Detect which cell encompasses the target text, then output its [x, y] center coordinate. 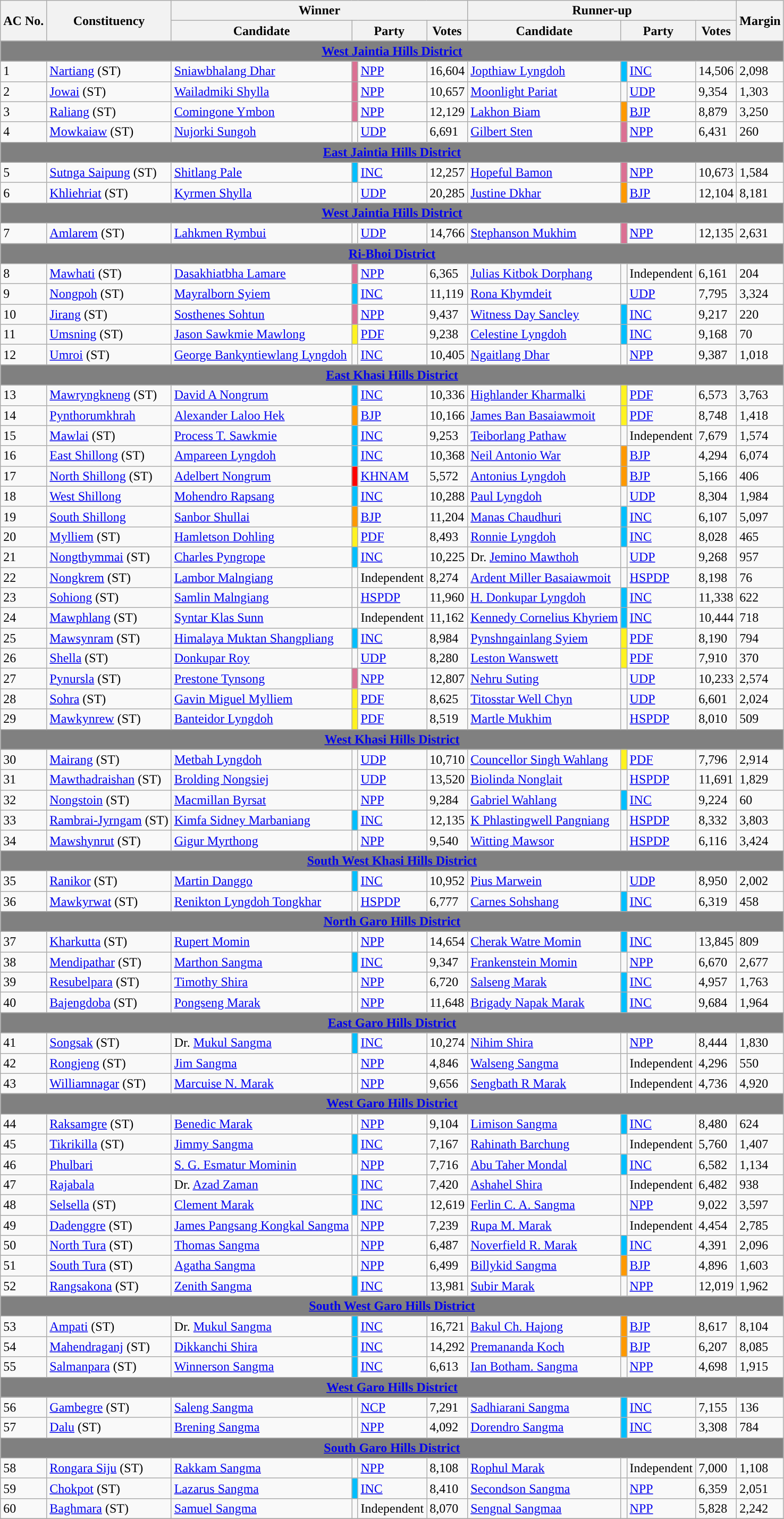
Charles Pyngrope [262, 557]
Biolinda Nonglait [544, 780]
Jason Sawkmie Mawlong [262, 335]
1,915 [760, 1367]
Chokpot (ST) [109, 1488]
East Shillong (ST) [109, 456]
6,582 [716, 1164]
6,107 [716, 516]
10,405 [448, 355]
Ashahel Shira [544, 1184]
Lahkmen Rymbui [262, 233]
55 [23, 1367]
6,074 [760, 456]
Salseng Marak [544, 982]
2 [23, 91]
Alexander Laloo Hek [262, 415]
Mahendraganj (ST) [109, 1347]
9,022 [716, 1205]
11 [23, 335]
4,957 [716, 982]
NCP [392, 1407]
1,108 [760, 1468]
9,540 [448, 840]
Rophul Marak [544, 1468]
North Tura (ST) [109, 1246]
32 [23, 800]
19 [23, 516]
Julias Kitbok Dorphang [544, 274]
2,098 [760, 71]
Neil Antonio War [544, 456]
Prestone Tynsong [262, 679]
6,319 [716, 902]
Jowai (ST) [109, 91]
6,670 [716, 962]
Sohra (ST) [109, 699]
42 [23, 1063]
11,204 [448, 516]
Gabriel Wahlang [544, 800]
Mawhati (ST) [109, 274]
5,828 [716, 1508]
AC No. [23, 21]
6,161 [716, 274]
Sniawbhalang Dhar [262, 71]
Nujorki Sungoh [262, 132]
8,304 [716, 496]
Sanbor Shullai [262, 516]
Jirang (ST) [109, 314]
Constituency [109, 21]
8,028 [716, 537]
14,654 [448, 942]
8,070 [448, 1508]
7,291 [448, 1407]
Cherak Watre Momin [544, 942]
4,391 [716, 1246]
8,104 [760, 1326]
2,002 [760, 881]
Secondson Sangma [544, 1488]
Mawphlang (ST) [109, 618]
3,324 [760, 294]
Sengnal Sangmaa [544, 1508]
29 [23, 719]
9,253 [448, 436]
10,288 [448, 496]
Carnes Sohshang [544, 902]
9,354 [716, 91]
7 [23, 233]
Nehru Suting [544, 679]
Kyrmen Shylla [262, 193]
Rupa M. Marak [544, 1225]
Himalaya Muktan Shangpliang [262, 638]
8,480 [716, 1124]
S. G. Esmatur Mominin [262, 1164]
Banteidor Lyngdoh [262, 719]
3,424 [760, 840]
Dr. Azad Zaman [262, 1184]
10,673 [716, 172]
1 [23, 71]
Comingone Ymbon [262, 112]
Bajengdoba (ST) [109, 1003]
14,766 [448, 233]
Shella (ST) [109, 658]
Songsak (ST) [109, 1043]
7,795 [716, 294]
Jopthiaw Lyngdoh [544, 71]
Abu Taher Mondal [544, 1164]
18 [23, 496]
54 [23, 1347]
Metbah Lyngdoh [262, 759]
KHNAM [392, 476]
40 [23, 1003]
10,952 [448, 881]
Billykid Sangma [544, 1266]
9,656 [448, 1083]
8,280 [448, 658]
41 [23, 1043]
Winner [319, 11]
Rajabala [109, 1184]
Resubelpara (ST) [109, 982]
Thomas Sangma [262, 1246]
76 [760, 577]
David A Nongrum [262, 395]
23 [23, 598]
7,167 [448, 1144]
8,332 [716, 820]
260 [760, 132]
13,520 [448, 780]
Martle Mukhim [544, 719]
Jim Sangma [262, 1063]
20 [23, 537]
20,285 [448, 193]
Frankenstein Momin [544, 962]
1,134 [760, 1164]
Mawryngkneng (ST) [109, 395]
Celestine Lyngdoh [544, 335]
70 [760, 335]
1,407 [760, 1144]
11,162 [448, 618]
10,225 [448, 557]
1,418 [760, 415]
Teiborlang Pathaw [544, 436]
Phulbari [109, 1164]
550 [760, 1063]
16 [23, 456]
12,619 [448, 1205]
16,721 [448, 1326]
Councellor Singh Wahlang [544, 759]
26 [23, 658]
Rangsakona (ST) [109, 1286]
6,116 [716, 840]
8,108 [448, 1468]
Salmanpara (ST) [109, 1367]
Wailadmiki Shylla [262, 91]
Clement Marak [262, 1205]
6,691 [448, 132]
Witness Day Sancley [544, 314]
39 [23, 982]
Margin [760, 21]
Premananda Koch [544, 1347]
4,296 [716, 1063]
10,274 [448, 1043]
4,736 [716, 1083]
Ampareen Lyngdoh [262, 456]
Samlin Malngiang [262, 598]
Saleng Sangma [262, 1407]
Stephanson Mukhim [544, 233]
5 [23, 172]
56 [23, 1407]
6,573 [716, 395]
6,720 [448, 982]
Mendipathar (ST) [109, 962]
Pynthorumkhrah [109, 415]
7,679 [716, 436]
1,303 [760, 91]
10,336 [448, 395]
1,984 [760, 496]
8,010 [716, 719]
Williamnagar (ST) [109, 1083]
14,506 [716, 71]
Zenith Sangma [262, 1286]
220 [760, 314]
Winnerson Sangma [262, 1367]
West Khasi Hills District [392, 739]
Lambor Malngiang [262, 577]
8,748 [716, 415]
7,420 [448, 1184]
9,217 [716, 314]
204 [760, 274]
George Bankyntiewlang Lyngdoh [262, 355]
718 [760, 618]
Dalu (ST) [109, 1428]
Dasakhiatbha Lamare [262, 274]
49 [23, 1225]
10,710 [448, 759]
Mawthadraishan (ST) [109, 780]
8,519 [448, 719]
7,796 [716, 759]
58 [23, 1468]
10,657 [448, 91]
Mairang (ST) [109, 759]
33 [23, 820]
9,168 [716, 335]
938 [760, 1184]
Rongjeng (ST) [109, 1063]
H. Donkupar Lyngdoh [544, 598]
6,359 [716, 1488]
52 [23, 1286]
5,760 [716, 1144]
Rahinath Barchung [544, 1144]
Rambrai-Jyrngam (ST) [109, 820]
11,691 [716, 780]
Mylliem (ST) [109, 537]
South Shillong [109, 516]
Khliehriat (ST) [109, 193]
46 [23, 1164]
24 [23, 618]
North Garo Hills District [392, 922]
Bakul Ch. Hajong [544, 1326]
Sutnga Saipung (ST) [109, 172]
Brigady Napak Marak [544, 1003]
784 [760, 1428]
22 [23, 577]
25 [23, 638]
Gambegre (ST) [109, 1407]
50 [23, 1246]
465 [760, 537]
8,181 [760, 193]
59 [23, 1488]
Mawshynrut (ST) [109, 840]
Samuel Sangma [262, 1508]
6,365 [448, 274]
Antonius Lyngdoh [544, 476]
7,910 [716, 658]
Limison Sangma [544, 1124]
9 [23, 294]
4,294 [716, 456]
2,024 [760, 699]
9,238 [448, 335]
45 [23, 1144]
3 [23, 112]
Marthon Sangma [262, 962]
8,085 [760, 1347]
53 [23, 1326]
8,984 [448, 638]
Leston Wanswett [544, 658]
Hopeful Bamon [544, 172]
Jimmy Sangma [262, 1144]
8,879 [716, 112]
Ardent Miller Basaiawmoit [544, 577]
East Jaintia Hills District [392, 152]
6,499 [448, 1266]
8,198 [716, 577]
406 [760, 476]
Titosstar Well Chyn [544, 699]
Mohendro Rapsang [262, 496]
10 [23, 314]
12,257 [448, 172]
Gavin Miguel Mylliem [262, 699]
Umsning (ST) [109, 335]
Nongstoin (ST) [109, 800]
1,964 [760, 1003]
9,268 [716, 557]
Ri-Bhoi District [392, 254]
2,785 [760, 1225]
6,431 [716, 132]
North Shillong (ST) [109, 476]
Kennedy Cornelius Khyriem [544, 618]
Ranikor (ST) [109, 881]
13,845 [716, 942]
Sohiong (ST) [109, 598]
Rupert Momin [262, 942]
Pongseng Marak [262, 1003]
12,104 [716, 193]
8,444 [716, 1043]
Manas Chaudhuri [544, 516]
Renikton Lyngdoh Tongkhar [262, 902]
13,981 [448, 1286]
Mawkyrwat (ST) [109, 902]
10,233 [716, 679]
Ngaitlang Dhar [544, 355]
57 [23, 1428]
8,410 [448, 1488]
11,648 [448, 1003]
Syntar Klas Sunn [262, 618]
9,224 [716, 800]
Marcuise N. Marak [262, 1083]
11,960 [448, 598]
31 [23, 780]
6,482 [716, 1184]
Kharkutta (ST) [109, 942]
12 [23, 355]
James Ban Basaiawmoit [544, 415]
1,763 [760, 982]
Noverfield R. Marak [544, 1246]
1,018 [760, 355]
10,166 [448, 415]
Rakkam Sangma [262, 1468]
Gilbert Sten [544, 132]
Ferlin C. A. Sangma [544, 1205]
Runner-up [602, 11]
Adelbert Nongrum [262, 476]
4 [23, 132]
Raliang (ST) [109, 112]
Nongpoh (ST) [109, 294]
West Shillong [109, 496]
Benedic Marak [262, 1124]
Mawlai (ST) [109, 436]
2,051 [760, 1488]
3,597 [760, 1205]
12,807 [448, 679]
Pius Marwein [544, 881]
Nongkrem (ST) [109, 577]
Tikrikilla (ST) [109, 1144]
7,239 [448, 1225]
9,104 [448, 1124]
Dorendro Sangma [544, 1428]
44 [23, 1124]
Pynshngainlang Syiem [544, 638]
12,129 [448, 112]
38 [23, 962]
8,617 [716, 1326]
794 [760, 638]
5,097 [760, 516]
K Phlastingwell Pangniang [544, 820]
Justine Dkhar [544, 193]
15 [23, 436]
14 [23, 415]
8,190 [716, 638]
Moonlight Pariat [544, 91]
36 [23, 902]
Gigur Myrthong [262, 840]
Kimfa Sidney Marbaniang [262, 820]
48 [23, 1205]
14,292 [448, 1347]
Paul Lyngdoh [544, 496]
21 [23, 557]
Lakhon Biam [544, 112]
1,962 [760, 1286]
Rona Khymdeit [544, 294]
Ronnie Lyngdoh [544, 537]
Martin Danggo [262, 881]
37 [23, 942]
51 [23, 1266]
458 [760, 902]
Baghmara (ST) [109, 1508]
43 [23, 1083]
7,716 [448, 1164]
Nihim Shira [544, 1043]
17 [23, 476]
8,274 [448, 577]
6,487 [448, 1246]
2,574 [760, 679]
10,444 [716, 618]
957 [760, 557]
35 [23, 881]
9,684 [716, 1003]
Pynursla (ST) [109, 679]
30 [23, 759]
3,803 [760, 820]
Lazarus Sangma [262, 1488]
11,119 [448, 294]
South Tura (ST) [109, 1266]
Process T. Sawkmie [262, 436]
Witting Mawsor [544, 840]
Mawkynrew (ST) [109, 719]
Dadenggre (ST) [109, 1225]
Nartiang (ST) [109, 71]
Highlander Kharmalki [544, 395]
East Khasi Hills District [392, 375]
Sosthenes Sohtun [262, 314]
Hamletson Dohling [262, 537]
9,387 [716, 355]
1,829 [760, 780]
Nongthymmai (ST) [109, 557]
6,207 [716, 1347]
9,284 [448, 800]
Rongara Siju (ST) [109, 1468]
509 [760, 719]
3,763 [760, 395]
370 [760, 658]
6,613 [448, 1367]
Shitlang Pale [262, 172]
Mowkaiaw (ST) [109, 132]
Sadhiarani Sangma [544, 1407]
6 [23, 193]
South Garo Hills District [392, 1448]
Umroi (ST) [109, 355]
East Garo Hills District [392, 1023]
11,338 [716, 598]
2,677 [760, 962]
Agatha Sangma [262, 1266]
1,603 [760, 1266]
34 [23, 840]
1,574 [760, 436]
13 [23, 395]
8,950 [716, 881]
4,846 [448, 1063]
8,493 [448, 537]
Mawsynram (ST) [109, 638]
4,698 [716, 1367]
5,166 [716, 476]
809 [760, 942]
Ampati (ST) [109, 1326]
4,920 [760, 1083]
4,896 [716, 1266]
2,242 [760, 1508]
Sengbath R Marak [544, 1083]
Selsella (ST) [109, 1205]
Macmillan Byrsat [262, 800]
9,347 [448, 962]
9,437 [448, 314]
Timothy Shira [262, 982]
10,368 [448, 456]
1,830 [760, 1043]
Raksamgre (ST) [109, 1124]
6,601 [716, 699]
4,454 [716, 1225]
8 [23, 274]
South West Garo Hills District [392, 1306]
2,914 [760, 759]
136 [760, 1407]
1,584 [760, 172]
Mayralborn Syiem [262, 294]
Dikkanchi Shira [262, 1347]
South West Khasi Hills District [392, 861]
7,000 [716, 1468]
James Pangsang Kongkal Sangma [262, 1225]
4,092 [448, 1428]
Brening Sangma [262, 1428]
2,096 [760, 1246]
622 [760, 598]
Ian Botham. Sangma [544, 1367]
2,631 [760, 233]
7,155 [716, 1407]
5,572 [448, 476]
Dr. Jemino Mawthoh [544, 557]
Amlarem (ST) [109, 233]
Donkupar Roy [262, 658]
624 [760, 1124]
Subir Marak [544, 1286]
6,777 [448, 902]
12,019 [716, 1286]
28 [23, 699]
3,250 [760, 112]
27 [23, 679]
47 [23, 1184]
Walseng Sangma [544, 1063]
Brolding Nongsiej [262, 780]
8,625 [448, 699]
3,308 [716, 1428]
16,604 [448, 71]
